Output the (x, y) coordinate of the center of the cell containing the given text.  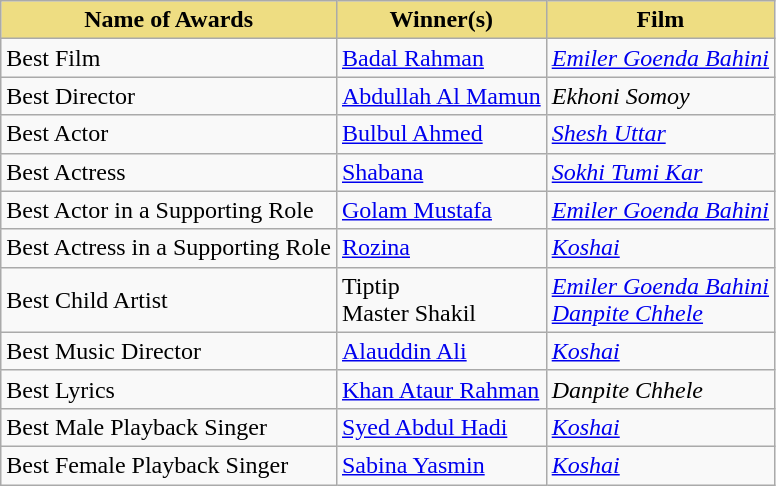
Best Actor (169, 134)
Winner(s) (441, 20)
Ekhoni Somoy (660, 96)
Syed Abdul Hadi (441, 427)
Best Director (169, 96)
Rozina (441, 248)
Name of Awards (169, 20)
Best Music Director (169, 351)
Sokhi Tumi Kar (660, 172)
Shesh Uttar (660, 134)
Sabina Yasmin (441, 465)
Danpite Chhele (660, 389)
Emiler Goenda BahiniDanpite Chhele (660, 300)
Badal Rahman (441, 58)
Best Lyrics (169, 389)
TiptipMaster Shakil (441, 300)
Best Actor in a Supporting Role (169, 210)
Best Actress (169, 172)
Shabana (441, 172)
Alauddin Ali (441, 351)
Best Female Playback Singer (169, 465)
Khan Ataur Rahman (441, 389)
Best Child Artist (169, 300)
Golam Mustafa (441, 210)
Best Male Playback Singer (169, 427)
Abdullah Al Mamun (441, 96)
Best Film (169, 58)
Best Actress in a Supporting Role (169, 248)
Film (660, 20)
Bulbul Ahmed (441, 134)
